Return [X, Y] of the center of cell containing provided text 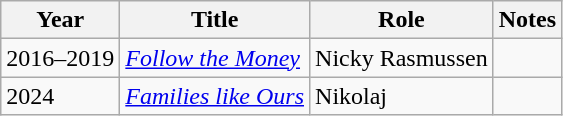
Nicky Rasmussen [402, 58]
Title [215, 20]
Families like Ours [215, 96]
Role [402, 20]
Notes [527, 20]
2024 [60, 96]
Year [60, 20]
2016–2019 [60, 58]
Nikolaj [402, 96]
Follow the Money [215, 58]
